Identify which cell holds the provided text, then report its [X, Y] central coordinate. 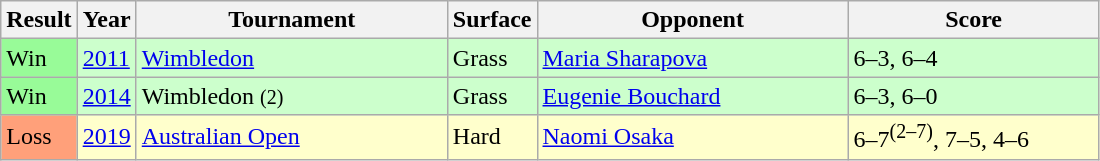
Eugenie Bouchard [692, 96]
Result [39, 20]
Wimbledon (2) [292, 96]
Year [106, 20]
6–3, 6–4 [974, 58]
Australian Open [292, 138]
Hard [492, 138]
Opponent [692, 20]
6–3, 6–0 [974, 96]
6–7(2–7), 7–5, 4–6 [974, 138]
Maria Sharapova [692, 58]
2014 [106, 96]
Surface [492, 20]
2011 [106, 58]
2019 [106, 138]
Score [974, 20]
Loss [39, 138]
Naomi Osaka [692, 138]
Tournament [292, 20]
Wimbledon [292, 58]
